Identify which cell holds the provided text, then report its (x, y) central coordinate. 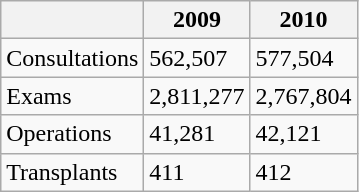
412 (304, 172)
2,811,277 (197, 96)
Exams (72, 96)
41,281 (197, 134)
562,507 (197, 58)
411 (197, 172)
2009 (197, 20)
577,504 (304, 58)
2010 (304, 20)
42,121 (304, 134)
Transplants (72, 172)
Operations (72, 134)
Consultations (72, 58)
2,767,804 (304, 96)
